Search for the cell housing the specified text and yield its [X, Y] center coordinate. 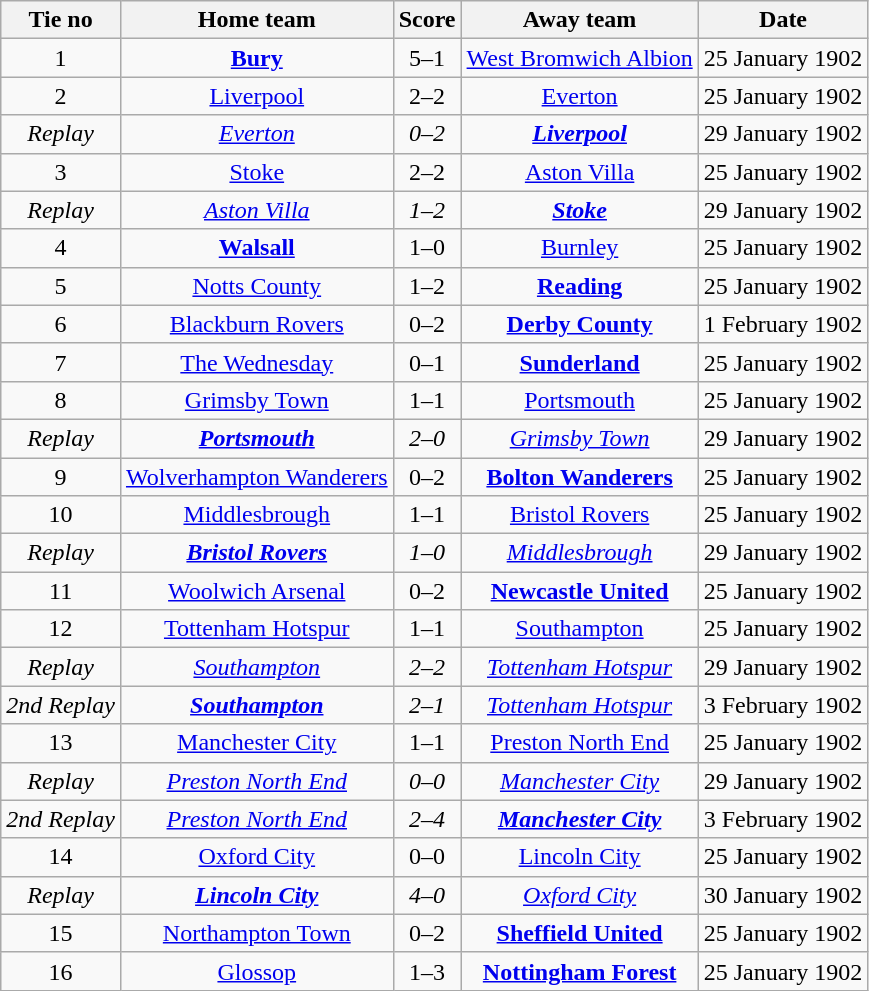
2 [61, 96]
8 [61, 400]
Walsall [256, 248]
9 [61, 477]
2–1 [427, 705]
Blackburn Rovers [256, 324]
12 [61, 629]
1 February 1902 [783, 324]
Away team [580, 20]
West Bromwich Albion [580, 58]
2–4 [427, 819]
1–3 [427, 971]
Sheffield United [580, 933]
7 [61, 362]
5 [61, 286]
5–1 [427, 58]
4 [61, 248]
Bury [256, 58]
Newcastle United [580, 591]
16 [61, 971]
Northampton Town [256, 933]
Sunderland [580, 362]
10 [61, 515]
Notts County [256, 286]
Burnley [580, 248]
Score [427, 20]
Nottingham Forest [580, 971]
15 [61, 933]
14 [61, 857]
Woolwich Arsenal [256, 591]
0–1 [427, 362]
30 January 1902 [783, 895]
Tie no [61, 20]
13 [61, 743]
2–0 [427, 438]
Reading [580, 286]
Bolton Wanderers [580, 477]
Date [783, 20]
11 [61, 591]
1 [61, 58]
Wolverhampton Wanderers [256, 477]
The Wednesday [256, 362]
Glossop [256, 971]
4–0 [427, 895]
Derby County [580, 324]
3 [61, 172]
Home team [256, 20]
6 [61, 324]
